Locate the cell with the specified text and output its [X, Y] center coordinate. 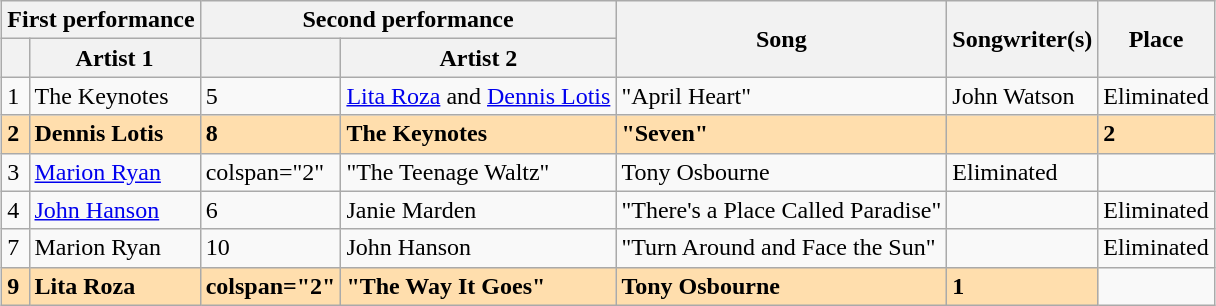
3 [16, 172]
7 [16, 248]
"The Teenage Waltz" [478, 172]
Place [1156, 39]
Artist 1 [114, 58]
Dennis Lotis [114, 134]
Lita Roza [114, 286]
5 [270, 96]
John Watson [1022, 96]
10 [270, 248]
"Seven" [782, 134]
8 [270, 134]
9 [16, 286]
"The Way It Goes" [478, 286]
Lita Roza and Dennis Lotis [478, 96]
"There's a Place Called Paradise" [782, 210]
Song [782, 39]
First performance [101, 20]
"Turn Around and Face the Sun" [782, 248]
Janie Marden [478, 210]
4 [16, 210]
Artist 2 [478, 58]
Second performance [408, 20]
"April Heart" [782, 96]
6 [270, 210]
Songwriter(s) [1022, 39]
